Locate the cell with the specified text and output its (X, Y) center coordinate. 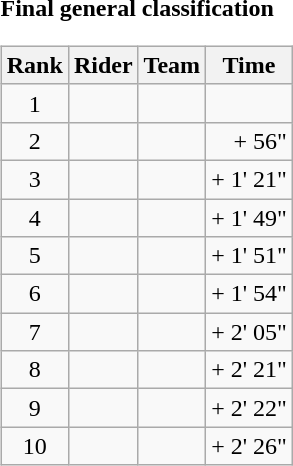
8 (34, 370)
+ 1' 49" (250, 217)
6 (34, 294)
3 (34, 179)
Time (250, 65)
+ 2' 21" (250, 370)
+ 2' 05" (250, 332)
4 (34, 217)
7 (34, 332)
+ 1' 51" (250, 256)
+ 56" (250, 141)
1 (34, 103)
5 (34, 256)
Rider (103, 65)
2 (34, 141)
9 (34, 408)
Rank (34, 65)
+ 1' 54" (250, 294)
10 (34, 446)
+ 2' 26" (250, 446)
+ 1' 21" (250, 179)
Team (172, 65)
+ 2' 22" (250, 408)
